Determine the (X, Y) coordinate at the center of the cell enclosing the given text.  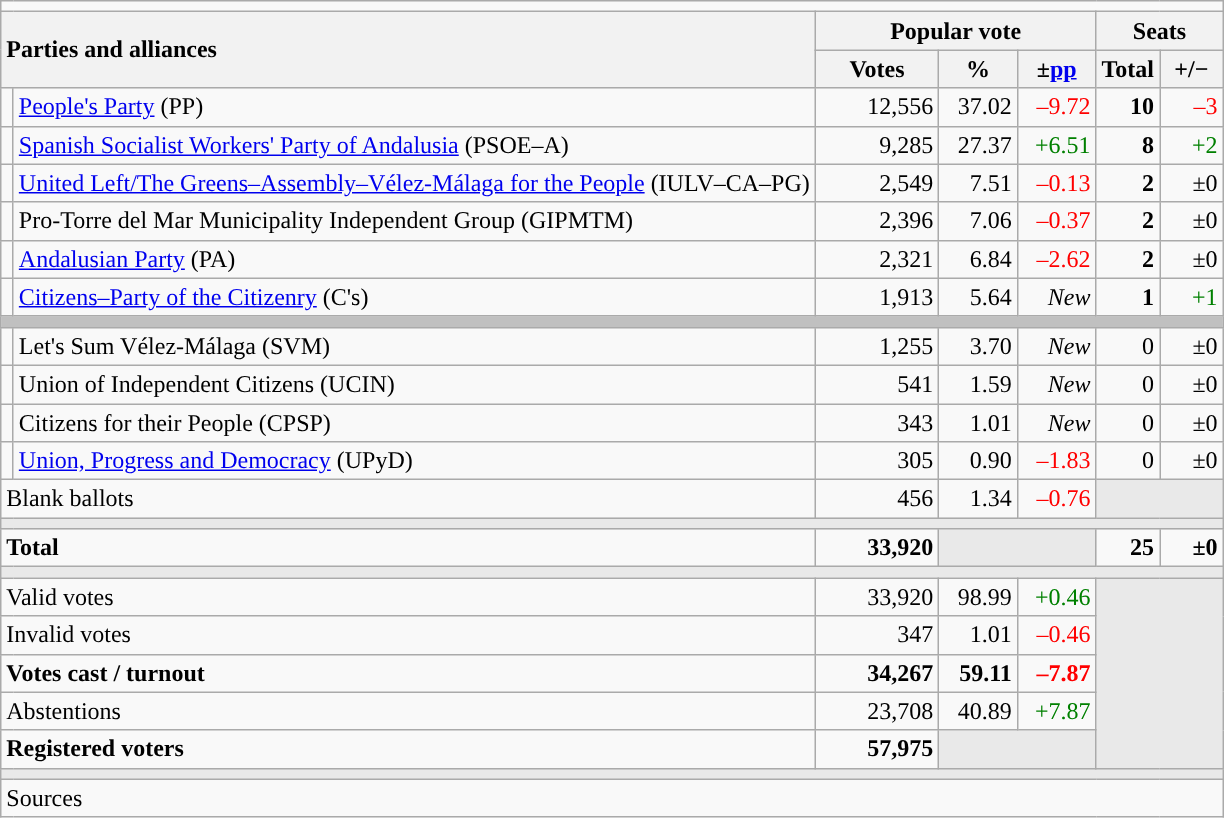
Valid votes (408, 597)
6.84 (978, 259)
Union of Independent Citizens (UCIN) (414, 384)
–1.83 (1056, 461)
Andalusian Party (PA) (414, 259)
Let's Sum Vélez-Málaga (SVM) (414, 346)
+/− (1192, 69)
Spanish Socialist Workers' Party of Andalusia (PSOE–A) (414, 145)
7.51 (978, 183)
456 (877, 499)
3.70 (978, 346)
8 (1128, 145)
Votes (877, 69)
Registered voters (408, 749)
23,708 (877, 711)
–0.76 (1056, 499)
–3 (1192, 107)
Abstentions (408, 711)
1 (1128, 297)
Invalid votes (408, 635)
9,285 (877, 145)
98.99 (978, 597)
Pro-Torre del Mar Municipality Independent Group (GIPMTM) (414, 221)
57,975 (877, 749)
305 (877, 461)
–2.62 (1056, 259)
541 (877, 384)
–0.37 (1056, 221)
1,255 (877, 346)
34,267 (877, 673)
+1 (1192, 297)
Votes cast / turnout (408, 673)
Sources (612, 798)
±pp (1056, 69)
5.64 (978, 297)
–9.72 (1056, 107)
2,321 (877, 259)
1.34 (978, 499)
–7.87 (1056, 673)
1,913 (877, 297)
+6.51 (1056, 145)
Union, Progress and Democracy (UPyD) (414, 461)
United Left/The Greens–Assembly–Vélez-Málaga for the People (IULV–CA–PG) (414, 183)
Citizens–Party of the Citizenry (C's) (414, 297)
1.59 (978, 384)
25 (1128, 548)
+0.46 (1056, 597)
10 (1128, 107)
347 (877, 635)
7.06 (978, 221)
37.02 (978, 107)
40.89 (978, 711)
Citizens for their People (CPSP) (414, 423)
59.11 (978, 673)
0.90 (978, 461)
Blank ballots (408, 499)
+2 (1192, 145)
2,549 (877, 183)
% (978, 69)
Seats (1160, 31)
–0.13 (1056, 183)
2,396 (877, 221)
343 (877, 423)
Parties and alliances (408, 50)
–0.46 (1056, 635)
People's Party (PP) (414, 107)
+7.87 (1056, 711)
12,556 (877, 107)
27.37 (978, 145)
Popular vote (956, 31)
